Pinpoint the cell where the given text exists, returning its [x, y] midpoint coordinate. 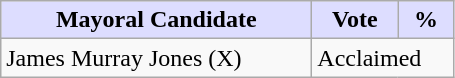
James Murray Jones (X) [156, 58]
Acclaimed [383, 58]
Vote [355, 20]
Mayoral Candidate [156, 20]
% [426, 20]
